Return (x, y) of the center of cell containing provided text 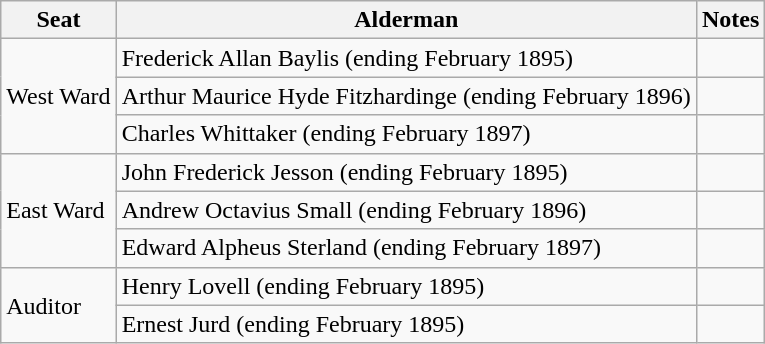
Ernest Jurd (ending February 1895) (406, 324)
Notes (730, 20)
John Frederick Jesson (ending February 1895) (406, 172)
Frederick Allan Baylis (ending February 1895) (406, 58)
Alderman (406, 20)
Charles Whittaker (ending February 1897) (406, 134)
Arthur Maurice Hyde Fitzhardinge (ending February 1896) (406, 96)
East Ward (58, 210)
Edward Alpheus Sterland (ending February 1897) (406, 248)
Auditor (58, 305)
Henry Lovell (ending February 1895) (406, 286)
Andrew Octavius Small (ending February 1896) (406, 210)
Seat (58, 20)
West Ward (58, 96)
